Detect which cell encompasses the target text, then output its (X, Y) center coordinate. 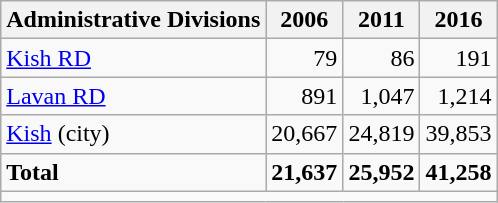
2011 (382, 20)
41,258 (458, 172)
24,819 (382, 134)
25,952 (382, 172)
2016 (458, 20)
891 (304, 96)
86 (382, 58)
20,667 (304, 134)
1,047 (382, 96)
21,637 (304, 172)
1,214 (458, 96)
Total (134, 172)
Kish (city) (134, 134)
2006 (304, 20)
Administrative Divisions (134, 20)
Lavan RD (134, 96)
79 (304, 58)
191 (458, 58)
39,853 (458, 134)
Kish RD (134, 58)
